Provide the (X, Y) coordinate of the cell's center where the given text is located.  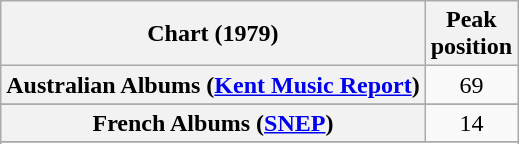
Peakposition (471, 34)
Chart (1979) (213, 34)
Australian Albums (Kent Music Report) (213, 85)
French Albums (SNEP) (213, 123)
69 (471, 85)
14 (471, 123)
